From the cell containing the given text, extract its center point as (X, Y) coordinate. 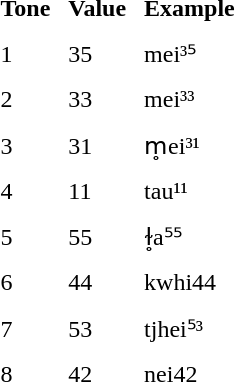
53 (98, 328)
31 (98, 146)
44 (98, 283)
11 (98, 191)
55 (98, 237)
33 (98, 99)
35 (98, 54)
